Provide the [X, Y] coordinate of the cell's center where the given text is located.  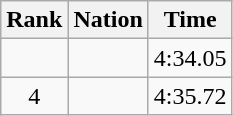
4 [34, 96]
Rank [34, 20]
4:34.05 [190, 58]
4:35.72 [190, 96]
Time [190, 20]
Nation [108, 20]
